Return the [x, y] coordinate for the center point of the cell that contains the specified text.  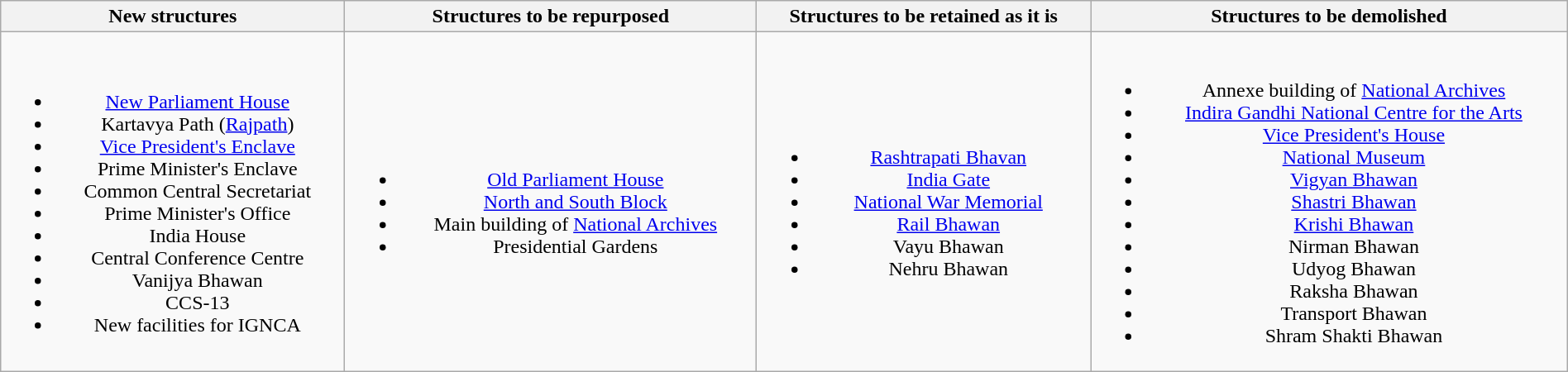
Structures to be repurposed [551, 17]
Old Parliament HouseNorth and South BlockMain building of National ArchivesPresidential Gardens [551, 202]
Structures to be demolished [1330, 17]
Rashtrapati BhavanIndia GateNational War MemorialRail BhawanVayu BhawanNehru Bhawan [924, 202]
New structures [173, 17]
Structures to be retained as it is [924, 17]
